Determine the [X, Y] coordinate at the center of the cell enclosing the given text.  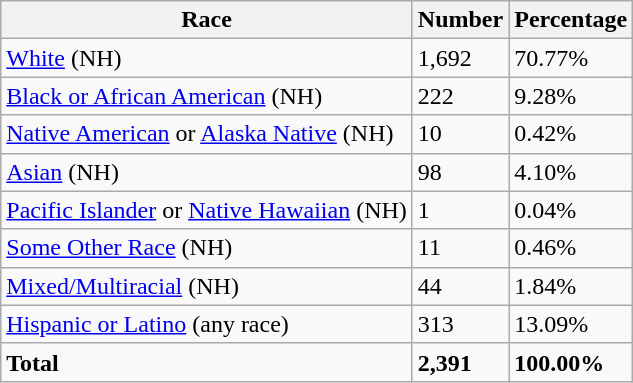
70.77% [571, 58]
2,391 [460, 362]
1 [460, 210]
Asian (NH) [207, 172]
Race [207, 20]
Pacific Islander or Native Hawaiian (NH) [207, 210]
98 [460, 172]
Mixed/Multiracial (NH) [207, 286]
Percentage [571, 20]
0.46% [571, 248]
44 [460, 286]
13.09% [571, 324]
Some Other Race (NH) [207, 248]
11 [460, 248]
4.10% [571, 172]
0.42% [571, 134]
Total [207, 362]
White (NH) [207, 58]
Hispanic or Latino (any race) [207, 324]
9.28% [571, 96]
1,692 [460, 58]
100.00% [571, 362]
0.04% [571, 210]
313 [460, 324]
Black or African American (NH) [207, 96]
222 [460, 96]
Number [460, 20]
10 [460, 134]
1.84% [571, 286]
Native American or Alaska Native (NH) [207, 134]
